Find where the given text appears and provide that cell's center as (X, Y) coordinate. 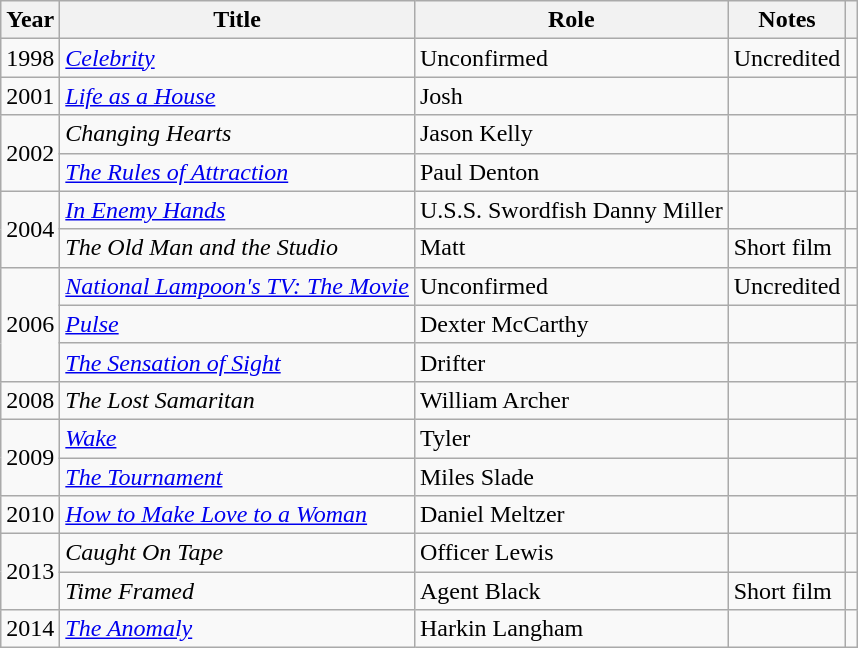
Paul Denton (571, 172)
The Sensation of Sight (238, 362)
Title (238, 20)
Drifter (571, 362)
2013 (30, 572)
Agent Black (571, 591)
2002 (30, 153)
Pulse (238, 324)
Celebrity (238, 58)
The Rules of Attraction (238, 172)
William Archer (571, 400)
Wake (238, 438)
Life as a House (238, 96)
Jason Kelly (571, 134)
2008 (30, 400)
National Lampoon's TV: The Movie (238, 286)
2014 (30, 629)
In Enemy Hands (238, 210)
The Lost Samaritan (238, 400)
Josh (571, 96)
1998 (30, 58)
2001 (30, 96)
Officer Lewis (571, 553)
Caught On Tape (238, 553)
Changing Hearts (238, 134)
2010 (30, 515)
Tyler (571, 438)
How to Make Love to a Woman (238, 515)
The Tournament (238, 477)
U.S.S. Swordfish Danny Miller (571, 210)
Miles Slade (571, 477)
Harkin Langham (571, 629)
Time Framed (238, 591)
Year (30, 20)
Dexter McCarthy (571, 324)
Role (571, 20)
2004 (30, 229)
Notes (787, 20)
The Old Man and the Studio (238, 248)
Daniel Meltzer (571, 515)
Matt (571, 248)
The Anomaly (238, 629)
2009 (30, 457)
2006 (30, 324)
